Output the (x, y) coordinate of the center of the cell containing the given text.  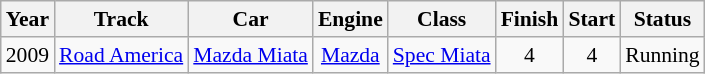
2009 (28, 55)
Track (121, 19)
Year (28, 19)
Status (662, 19)
Running (662, 55)
Mazda (350, 55)
Class (442, 19)
Engine (350, 19)
Road America (121, 55)
Finish (530, 19)
Start (592, 19)
Spec Miata (442, 55)
Mazda Miata (250, 55)
Car (250, 19)
